Provide the [X, Y] coordinate of the cell's center where the given text is located.  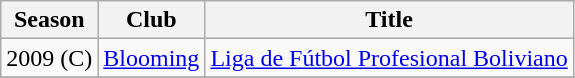
Liga de Fútbol Profesional Boliviano [389, 58]
Club [152, 20]
Season [50, 20]
Blooming [152, 58]
Title [389, 20]
2009 (C) [50, 58]
